Locate the cell with the specified text and output its [X, Y] center coordinate. 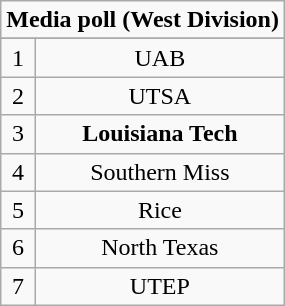
1 [18, 58]
UTSA [160, 96]
3 [18, 134]
6 [18, 248]
7 [18, 286]
Rice [160, 210]
Louisiana Tech [160, 134]
UAB [160, 58]
UTEP [160, 286]
2 [18, 96]
5 [18, 210]
Media poll (West Division) [143, 20]
4 [18, 172]
Southern Miss [160, 172]
North Texas [160, 248]
